Return [x, y] of the center of cell containing provided text 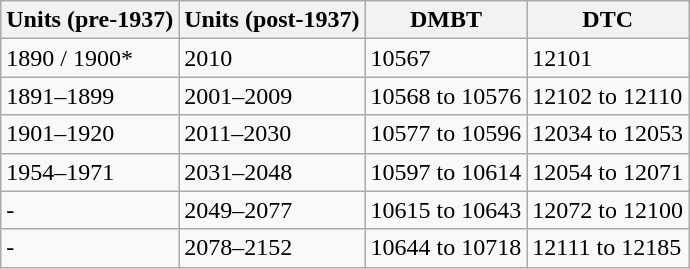
DTC [608, 20]
12111 to 12185 [608, 248]
2011–2030 [272, 134]
10615 to 10643 [446, 210]
Units (pre-1937) [90, 20]
2031–2048 [272, 172]
1954–1971 [90, 172]
10597 to 10614 [446, 172]
1891–1899 [90, 96]
12101 [608, 58]
12102 to 12110 [608, 96]
12034 to 12053 [608, 134]
2078–2152 [272, 248]
1890 / 1900* [90, 58]
2010 [272, 58]
2049–2077 [272, 210]
12072 to 12100 [608, 210]
1901–1920 [90, 134]
Units (post-1937) [272, 20]
10568 to 10576 [446, 96]
10577 to 10596 [446, 134]
10644 to 10718 [446, 248]
2001–2009 [272, 96]
DMBT [446, 20]
10567 [446, 58]
12054 to 12071 [608, 172]
